Detect which cell encompasses the target text, then output its [X, Y] center coordinate. 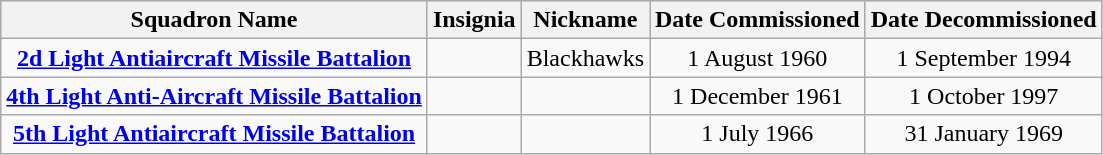
1 September 1994 [984, 58]
1 October 1997 [984, 96]
1 December 1961 [758, 96]
Nickname [585, 20]
Squadron Name [214, 20]
2d Light Antiaircraft Missile Battalion [214, 58]
Insignia [474, 20]
1 July 1966 [758, 134]
5th Light Antiaircraft Missile Battalion [214, 134]
Blackhawks [585, 58]
Date Commissioned [758, 20]
1 August 1960 [758, 58]
Date Decommissioned [984, 20]
31 January 1969 [984, 134]
4th Light Anti-Aircraft Missile Battalion [214, 96]
